Scan for the cell matching the given text and deliver its [x, y] coordinate at center. 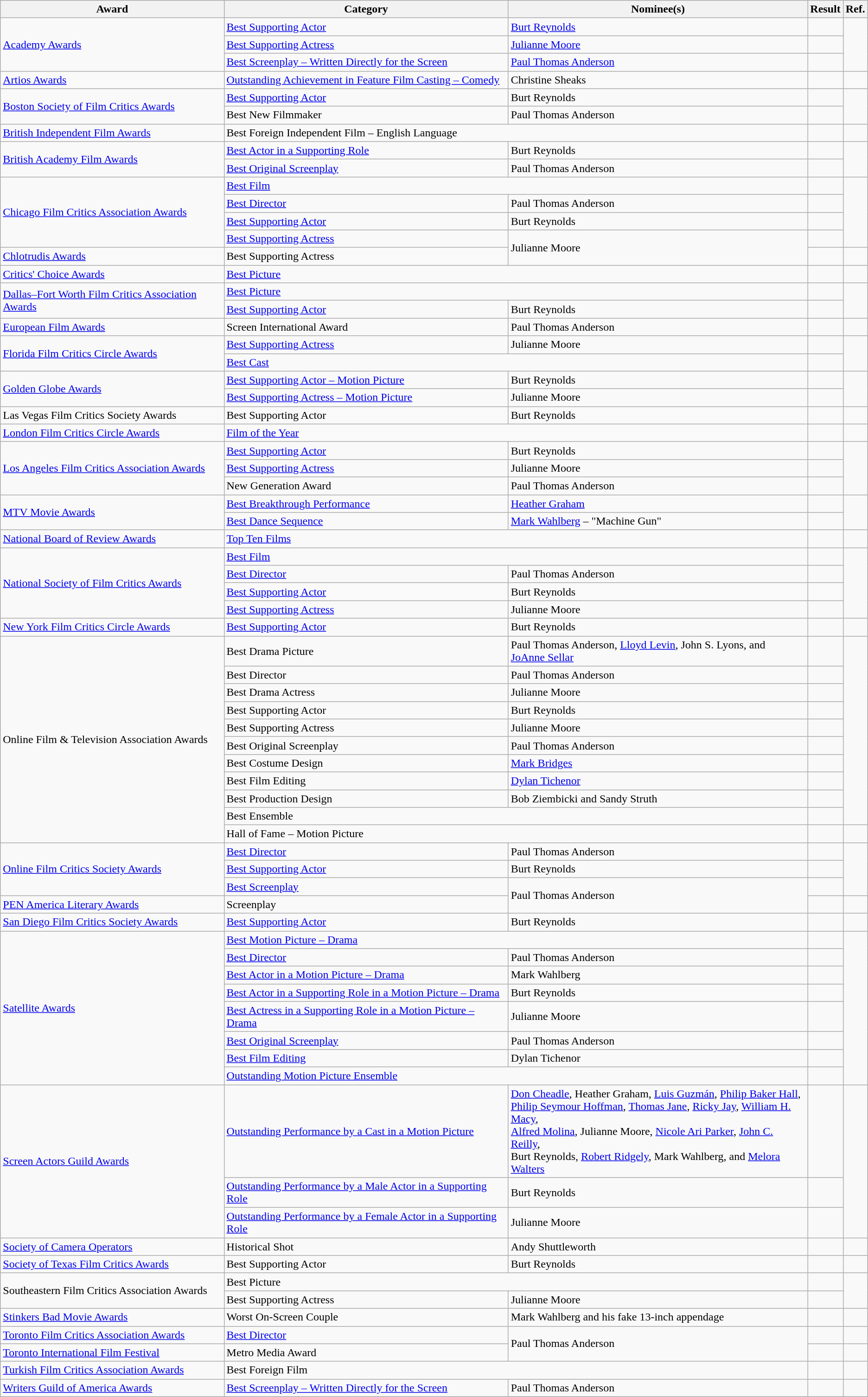
Toronto International Film Festival [112, 1352]
PEN America Literary Awards [112, 904]
Best Ensemble [516, 816]
Award [112, 9]
Screen International Award [366, 327]
Academy Awards [112, 45]
Result [825, 9]
British Academy Film Awards [112, 159]
Bob Ziembicki and Sandy Struth [658, 798]
Chicago Film Critics Association Awards [112, 212]
Best Cast [516, 362]
Mark Bridges [658, 763]
Best Dance Sequence [366, 521]
Top Ten Films [516, 539]
Golden Globe Awards [112, 389]
Critics' Choice Awards [112, 274]
Stinkers Bad Movie Awards [112, 1317]
National Society of Film Critics Awards [112, 583]
Best Breakthrough Performance [366, 503]
Mark Wahlberg and his fake 13-inch appendage [658, 1317]
San Diego Film Critics Society Awards [112, 922]
Dallas–Fort Worth Film Critics Association Awards [112, 301]
Las Vegas Film Critics Society Awards [112, 415]
Metro Media Award [366, 1352]
Society of Camera Operators [112, 1247]
Best Foreign Film [516, 1370]
Best Actor in a Supporting Role [366, 150]
Heather Graham [658, 503]
Hall of Fame – Motion Picture [516, 834]
Chlotrudis Awards [112, 256]
Best Production Design [366, 798]
Historical Shot [366, 1247]
Online Film & Television Association Awards [112, 739]
Film of the Year [516, 433]
Mark Wahlberg – "Machine Gun" [658, 521]
British Independent Film Awards [112, 133]
Best Screenplay [366, 887]
Andy Shuttleworth [658, 1247]
Artios Awards [112, 80]
Category [366, 9]
Toronto Film Critics Association Awards [112, 1335]
Best Drama Picture [366, 651]
Screenplay [366, 904]
Los Angeles Film Critics Association Awards [112, 468]
Best Actor in a Motion Picture – Drama [366, 975]
Outstanding Achievement in Feature Film Casting – Comedy [366, 80]
Screen Actors Guild Awards [112, 1161]
New Generation Award [366, 486]
Best Costume Design [366, 763]
Online Film Critics Society Awards [112, 869]
Best Actress in a Supporting Role in a Motion Picture – Drama [366, 1017]
Best Supporting Actress – Motion Picture [366, 397]
Outstanding Performance by a Male Actor in a Supporting Role [366, 1193]
Mark Wahlberg [658, 975]
Nominee(s) [658, 9]
European Film Awards [112, 327]
Best Motion Picture – Drama [516, 940]
Society of Texas Film Critics Awards [112, 1264]
MTV Movie Awards [112, 512]
Boston Society of Film Critics Awards [112, 106]
Paul Thomas Anderson, Lloyd Levin, John S. Lyons, and JoAnne Sellar [658, 651]
Best Foreign Independent Film – English Language [516, 133]
Christine Sheaks [658, 80]
Best New Filmmaker [366, 115]
Satellite Awards [112, 1008]
Best Actor in a Supporting Role in a Motion Picture – Drama [366, 993]
Best Drama Actress [366, 692]
Ref. [855, 9]
Outstanding Performance by a Female Actor in a Supporting Role [366, 1223]
Southeastern Film Critics Association Awards [112, 1291]
Turkish Film Critics Association Awards [112, 1370]
Florida Film Critics Circle Awards [112, 353]
Outstanding Performance by a Cast in a Motion Picture [366, 1131]
Outstanding Motion Picture Ensemble [516, 1076]
Worst On-Screen Couple [366, 1317]
Writers Guild of America Awards [112, 1388]
London Film Critics Circle Awards [112, 433]
Best Supporting Actor – Motion Picture [366, 380]
New York Film Critics Circle Awards [112, 627]
National Board of Review Awards [112, 539]
